From the cell containing the given text, extract its center point as [X, Y] coordinate. 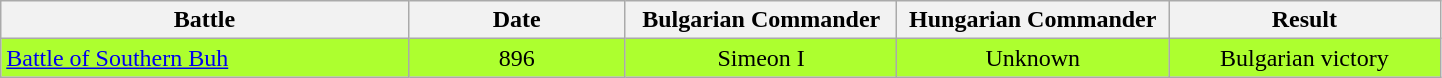
Result [1305, 20]
Unknown [1033, 58]
Date [516, 20]
Battle of Southern Buh [204, 58]
Simeon I [761, 58]
Bulgarian victory [1305, 58]
Battle [204, 20]
Bulgarian Commander [761, 20]
Hungarian Commander [1033, 20]
896 [516, 58]
